Identify which cell holds the provided text, then report its (X, Y) central coordinate. 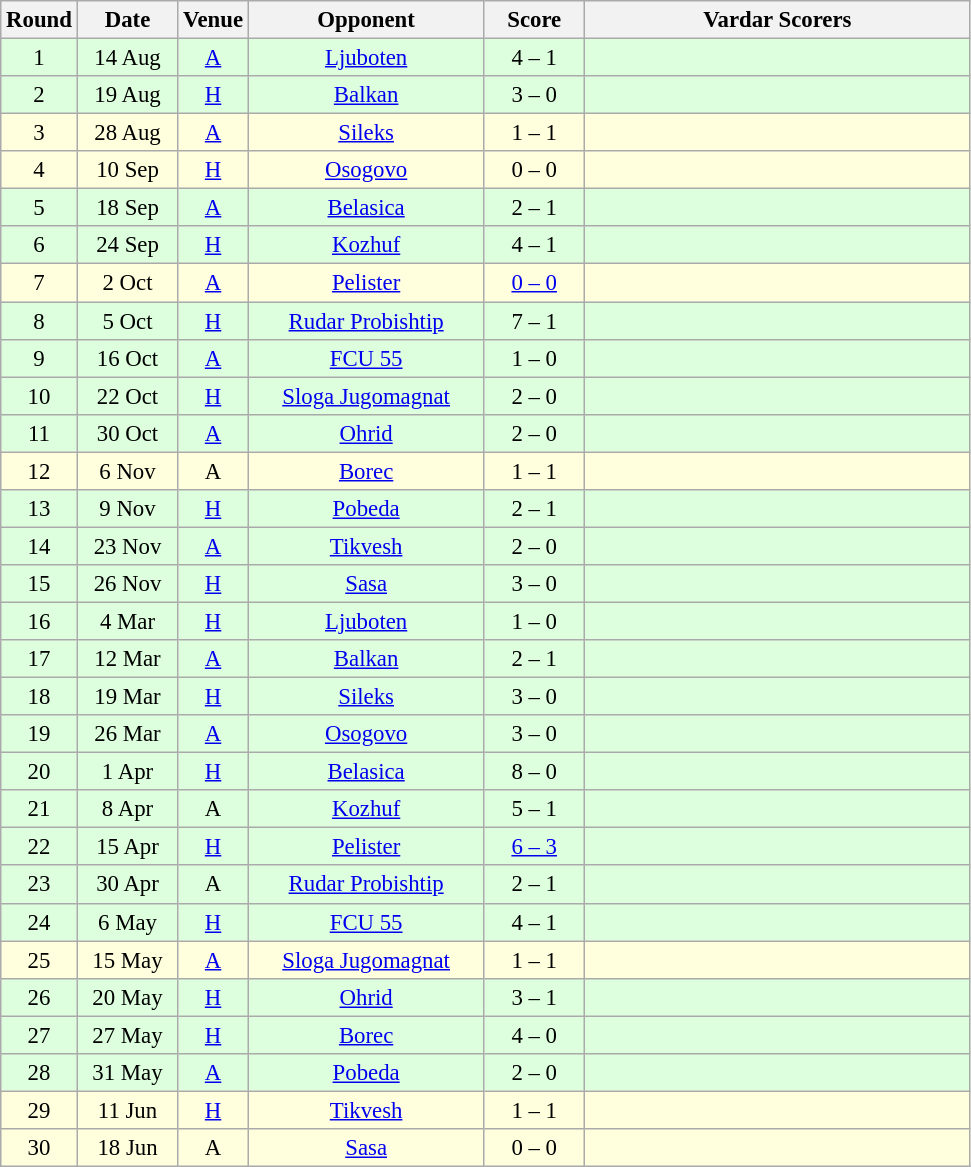
5 – 1 (534, 809)
20 (39, 772)
22 Oct (128, 396)
Venue (214, 20)
27 May (128, 1035)
11 (39, 433)
18 (39, 697)
22 (39, 847)
20 May (128, 997)
18 Jun (128, 1148)
15 Apr (128, 847)
10 Sep (128, 170)
Score (534, 20)
29 (39, 1110)
4 (39, 170)
Vardar Scorers (778, 20)
1 (39, 58)
28 (39, 1073)
2 (39, 95)
26 (39, 997)
3 (39, 133)
4 Mar (128, 621)
1 Apr (128, 772)
28 Aug (128, 133)
6 Nov (128, 471)
9 Nov (128, 509)
4 – 0 (534, 1035)
7 – 1 (534, 321)
19 Mar (128, 697)
23 (39, 885)
14 Aug (128, 58)
Round (39, 20)
30 Oct (128, 433)
16 (39, 621)
15 (39, 584)
5 (39, 208)
15 May (128, 960)
8 – 0 (534, 772)
12 (39, 471)
31 May (128, 1073)
8 Apr (128, 809)
30 Apr (128, 885)
6 – 3 (534, 847)
24 Sep (128, 245)
25 (39, 960)
2 Oct (128, 283)
21 (39, 809)
14 (39, 546)
26 Mar (128, 734)
30 (39, 1148)
19 (39, 734)
6 May (128, 922)
18 Sep (128, 208)
5 Oct (128, 321)
17 (39, 659)
27 (39, 1035)
6 (39, 245)
19 Aug (128, 95)
26 Nov (128, 584)
23 Nov (128, 546)
8 (39, 321)
3 – 1 (534, 997)
10 (39, 396)
16 Oct (128, 358)
Opponent (366, 20)
7 (39, 283)
9 (39, 358)
Date (128, 20)
13 (39, 509)
24 (39, 922)
12 Mar (128, 659)
11 Jun (128, 1110)
